Return the [X, Y] coordinate for the center point of the cell that contains the specified text.  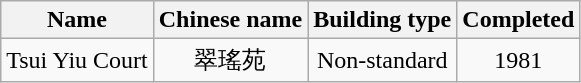
Name [78, 20]
Building type [382, 20]
翠瑤苑 [230, 60]
Chinese name [230, 20]
Non-standard [382, 60]
Completed [518, 20]
1981 [518, 60]
Tsui Yiu Court [78, 60]
